Scan for the cell matching the given text and deliver its [x, y] coordinate at center. 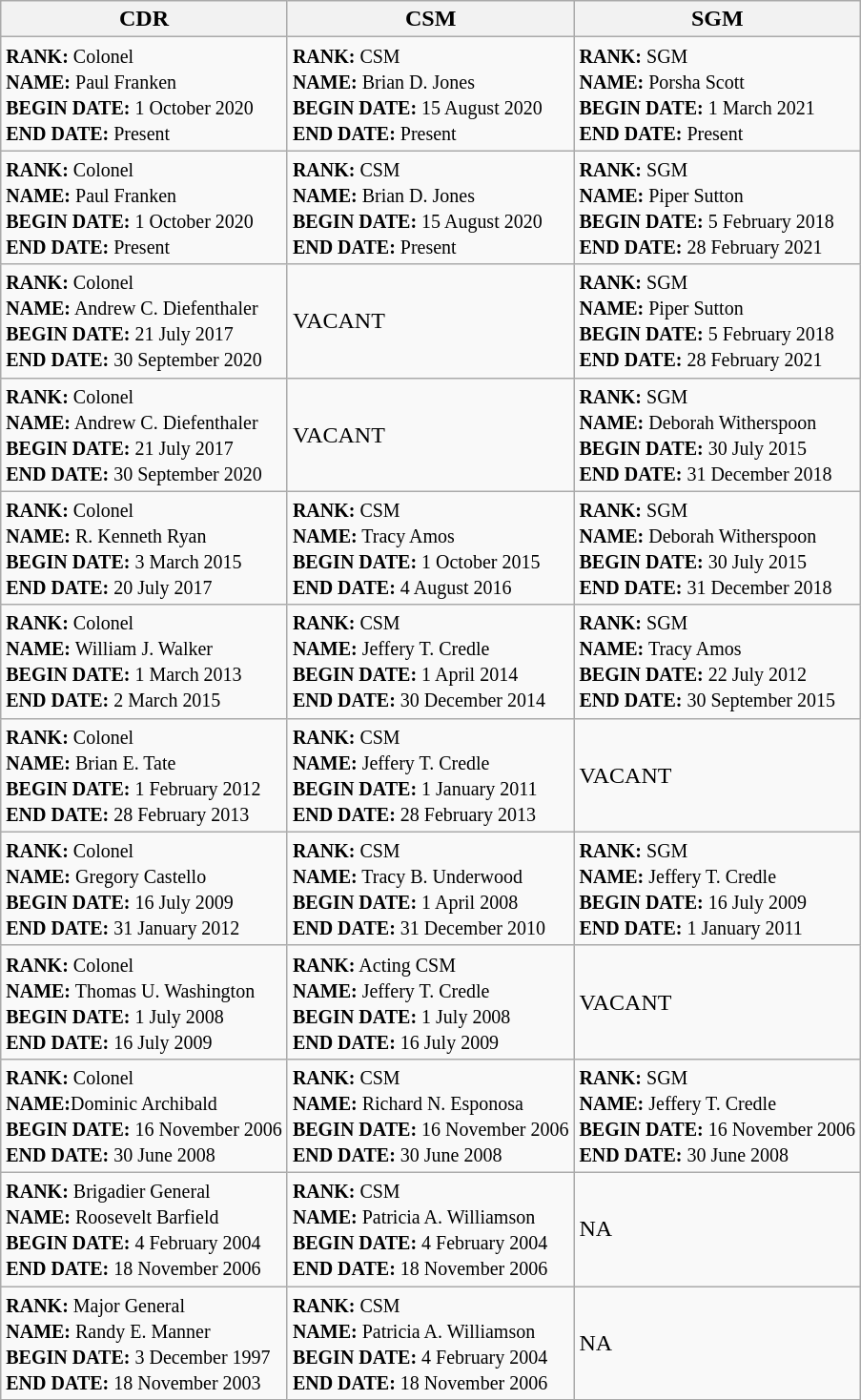
RANK: Major GeneralNAME: Randy E. MannerBEGIN DATE: 3 December 1997END DATE: 18 November 2003 [145, 1343]
RANK: SGMNAME: Porsha ScottBEGIN DATE: 1 March 2021END DATE: Present [717, 93]
CSM [431, 19]
RANK: Brigadier GeneralNAME: Roosevelt BarfieldBEGIN DATE: 4 February 2004END DATE: 18 November 2006 [145, 1228]
RANK: Acting CSMNAME: Jeffery T. CredleBEGIN DATE: 1 July 2008END DATE: 16 July 2009 [431, 1001]
RANK: SGMNAME: Jeffery T. CredleBEGIN DATE: 16 July 2009END DATE: 1 January 2011 [717, 889]
RANK: CSMNAME: Jeffery T. CredleBEGIN DATE: 1 January 2011END DATE: 28 February 2013 [431, 774]
RANK: SGMNAME: Tracy AmosBEGIN DATE: 22 July 2012END DATE: 30 September 2015 [717, 662]
RANK: ColonelNAME: William J. WalkerBEGIN DATE: 1 March 2013END DATE: 2 March 2015 [145, 662]
RANK: ColonelNAME: Brian E. TateBEGIN DATE: 1 February 2012END DATE: 28 February 2013 [145, 774]
RANK: ColonelNAME:Dominic ArchibaldBEGIN DATE: 16 November 2006END DATE: 30 June 2008 [145, 1116]
RANK: ColonelNAME: Thomas U. WashingtonBEGIN DATE: 1 July 2008END DATE: 16 July 2009 [145, 1001]
RANK: ColonelNAME: Gregory CastelloBEGIN DATE: 16 July 2009END DATE: 31 January 2012 [145, 889]
RANK: CSMNAME: Tracy AmosBEGIN DATE: 1 October 2015END DATE: 4 August 2016 [431, 547]
CDR [145, 19]
RANK: CSMNAME: Richard N. EsponosaBEGIN DATE: 16 November 2006END DATE: 30 June 2008 [431, 1116]
RANK: SGMNAME: Jeffery T. CredleBEGIN DATE: 16 November 2006END DATE: 30 June 2008 [717, 1116]
RANK: CSMNAME: Tracy B. UnderwoodBEGIN DATE: 1 April 2008END DATE: 31 December 2010 [431, 889]
RANK: ColonelNAME: R. Kenneth RyanBEGIN DATE: 3 March 2015END DATE: 20 July 2017 [145, 547]
RANK: CSMNAME: Jeffery T. CredleBEGIN DATE: 1 April 2014END DATE: 30 December 2014 [431, 662]
SGM [717, 19]
